Find where the given text appears and provide that cell's center as [X, Y] coordinate. 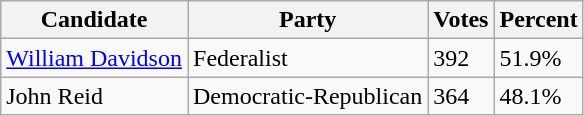
392 [461, 58]
Candidate [94, 20]
Votes [461, 20]
John Reid [94, 96]
Federalist [308, 58]
Democratic-Republican [308, 96]
51.9% [538, 58]
William Davidson [94, 58]
364 [461, 96]
Percent [538, 20]
Party [308, 20]
48.1% [538, 96]
